Output the (X, Y) coordinate of the center of the cell containing the given text.  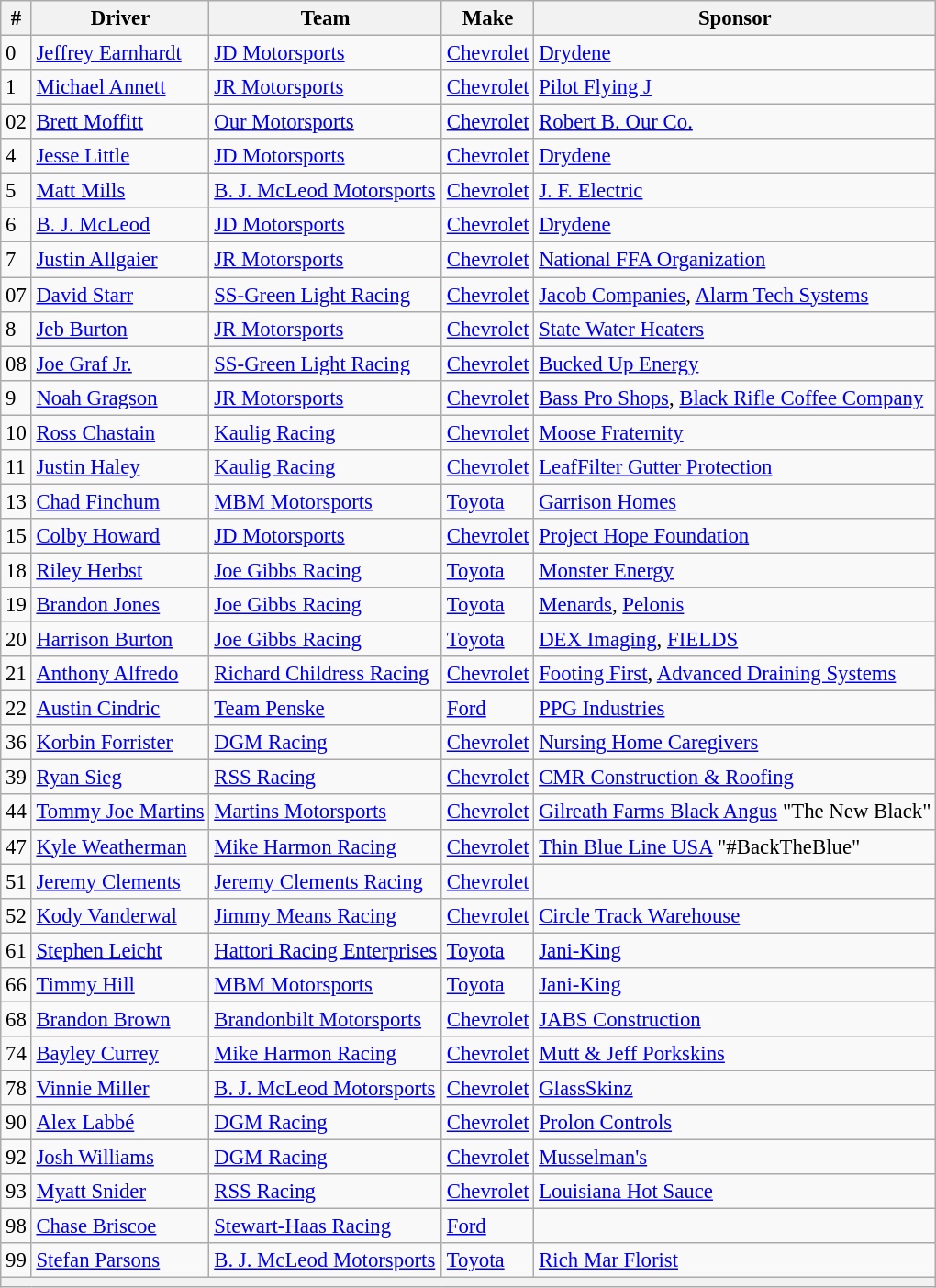
93 (17, 1192)
National FFA Organization (735, 260)
Harrison Burton (120, 640)
Stefan Parsons (120, 1260)
Our Motorsports (326, 122)
47 (17, 846)
Joe Graf Jr. (120, 364)
Footing First, Advanced Draining Systems (735, 674)
68 (17, 1019)
51 (17, 881)
66 (17, 985)
Jeremy Clements Racing (326, 881)
39 (17, 778)
4 (17, 156)
Rich Mar Florist (735, 1260)
Sponsor (735, 18)
Brett Moffitt (120, 122)
Make (487, 18)
Hattori Racing Enterprises (326, 950)
98 (17, 1226)
David Starr (120, 295)
Michael Annett (120, 87)
Thin Blue Line USA "#BackTheBlue" (735, 846)
Nursing Home Caregivers (735, 743)
02 (17, 122)
Circle Track Warehouse (735, 915)
State Water Heaters (735, 329)
99 (17, 1260)
Ross Chastain (120, 432)
Stewart-Haas Racing (326, 1226)
36 (17, 743)
08 (17, 364)
Brandon Brown (120, 1019)
Alex Labbé (120, 1123)
Robert B. Our Co. (735, 122)
Mutt & Jeff Porkskins (735, 1054)
Tommy Joe Martins (120, 812)
Colby Howard (120, 536)
Pilot Flying J (735, 87)
Louisiana Hot Sauce (735, 1192)
22 (17, 709)
DEX Imaging, FIELDS (735, 640)
Jeffrey Earnhardt (120, 53)
13 (17, 501)
Josh Williams (120, 1158)
Austin Cindric (120, 709)
JABS Construction (735, 1019)
Korbin Forrister (120, 743)
Justin Haley (120, 467)
8 (17, 329)
78 (17, 1088)
Chad Finchum (120, 501)
Kyle Weatherman (120, 846)
Jeb Burton (120, 329)
9 (17, 398)
90 (17, 1123)
Brandonbilt Motorsports (326, 1019)
Project Hope Foundation (735, 536)
74 (17, 1054)
Noah Gragson (120, 398)
Monster Energy (735, 570)
Bucked Up Energy (735, 364)
B. J. McLeod (120, 225)
Anthony Alfredo (120, 674)
Gilreath Farms Black Angus "The New Black" (735, 812)
Menards, Pelonis (735, 605)
61 (17, 950)
20 (17, 640)
# (17, 18)
Kody Vanderwal (120, 915)
Jesse Little (120, 156)
Bass Pro Shops, Black Rifle Coffee Company (735, 398)
52 (17, 915)
Riley Herbst (120, 570)
Richard Childress Racing (326, 674)
Garrison Homes (735, 501)
Stephen Leicht (120, 950)
15 (17, 536)
PPG Industries (735, 709)
Timmy Hill (120, 985)
Jeremy Clements (120, 881)
GlassSkinz (735, 1088)
Chase Briscoe (120, 1226)
Matt Mills (120, 191)
LeafFilter Gutter Protection (735, 467)
44 (17, 812)
Ryan Sieg (120, 778)
Bayley Currey (120, 1054)
Musselman's (735, 1158)
7 (17, 260)
Driver (120, 18)
J. F. Electric (735, 191)
Vinnie Miller (120, 1088)
Moose Fraternity (735, 432)
Jimmy Means Racing (326, 915)
21 (17, 674)
92 (17, 1158)
Team Penske (326, 709)
1 (17, 87)
5 (17, 191)
Prolon Controls (735, 1123)
CMR Construction & Roofing (735, 778)
Team (326, 18)
Martins Motorsports (326, 812)
10 (17, 432)
18 (17, 570)
Jacob Companies, Alarm Tech Systems (735, 295)
Brandon Jones (120, 605)
07 (17, 295)
Justin Allgaier (120, 260)
6 (17, 225)
11 (17, 467)
19 (17, 605)
0 (17, 53)
Myatt Snider (120, 1192)
